Find where the given text appears and provide that cell's center as (X, Y) coordinate. 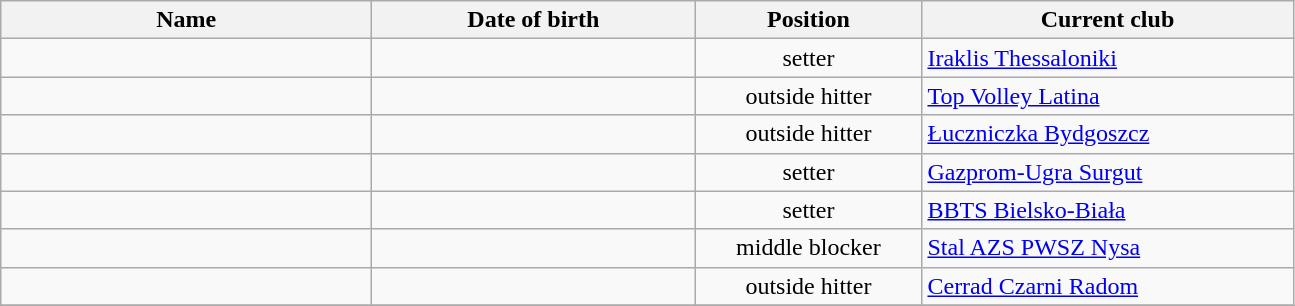
Stal AZS PWSZ Nysa (1108, 248)
Iraklis Thessaloniki (1108, 58)
Łuczniczka Bydgoszcz (1108, 134)
middle blocker (808, 248)
Date of birth (534, 20)
Current club (1108, 20)
Gazprom-Ugra Surgut (1108, 172)
Cerrad Czarni Radom (1108, 286)
BBTS Bielsko-Biała (1108, 210)
Top Volley Latina (1108, 96)
Position (808, 20)
Name (186, 20)
